Scan for the cell matching the given text and deliver its [x, y] coordinate at center. 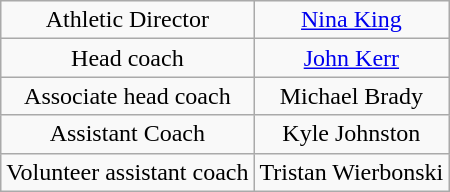
Kyle Johnston [352, 134]
Head coach [128, 58]
Tristan Wierbonski [352, 172]
Associate head coach [128, 96]
Assistant Coach [128, 134]
Athletic Director [128, 20]
Nina King [352, 20]
Michael Brady [352, 96]
John Kerr [352, 58]
Volunteer assistant coach [128, 172]
